Identify which cell holds the provided text, then report its (x, y) central coordinate. 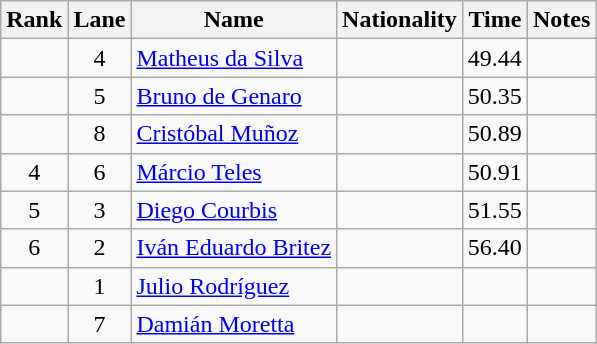
Damián Moretta (234, 324)
3 (100, 210)
51.55 (494, 210)
Time (494, 20)
50.91 (494, 172)
7 (100, 324)
Diego Courbis (234, 210)
49.44 (494, 58)
Márcio Teles (234, 172)
Julio Rodríguez (234, 286)
50.35 (494, 96)
Name (234, 20)
Notes (561, 20)
56.40 (494, 248)
50.89 (494, 134)
Matheus da Silva (234, 58)
Cristóbal Muñoz (234, 134)
Lane (100, 20)
1 (100, 286)
Rank (34, 20)
Nationality (400, 20)
Iván Eduardo Britez (234, 248)
Bruno de Genaro (234, 96)
8 (100, 134)
2 (100, 248)
